Locate the cell with the specified text and output its [x, y] center coordinate. 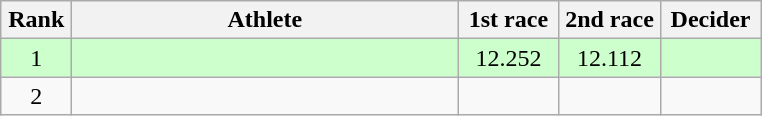
Rank [36, 20]
2nd race [610, 20]
1st race [508, 20]
Athlete [265, 20]
1 [36, 58]
12.112 [610, 58]
12.252 [508, 58]
2 [36, 96]
Decider [710, 20]
